Detect which cell encompasses the target text, then output its [x, y] center coordinate. 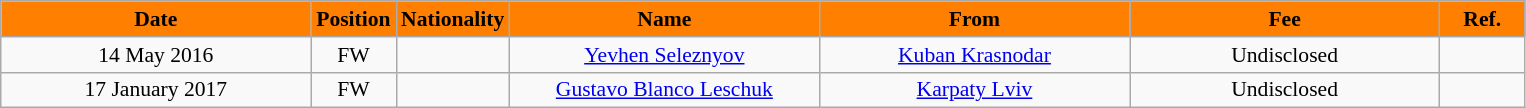
Yevhen Seleznyov [664, 55]
17 January 2017 [156, 90]
Karpaty Lviv [974, 90]
14 May 2016 [156, 55]
Date [156, 19]
Name [664, 19]
From [974, 19]
Fee [1285, 19]
Nationality [452, 19]
Gustavo Blanco Leschuk [664, 90]
Ref. [1482, 19]
Kuban Krasnodar [974, 55]
Position [354, 19]
